Capture the cell that displays the provided text and extract its [x, y] central coordinate. 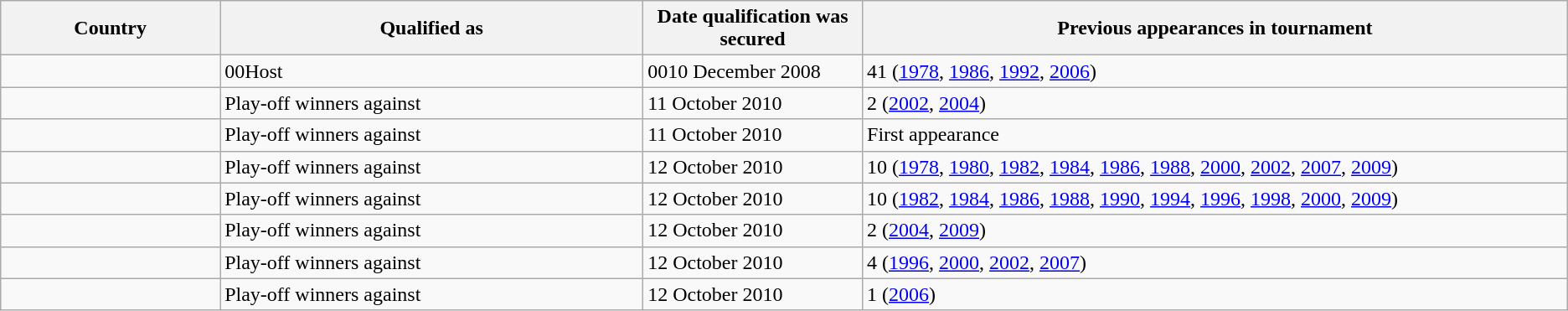
1 (2006) [1215, 294]
41 (1978, 1986, 1992, 2006) [1215, 71]
2 (2002, 2004) [1215, 103]
10 (1978, 1980, 1982, 1984, 1986, 1988, 2000, 2002, 2007, 2009) [1215, 167]
00Host [432, 71]
Date qualification was secured [753, 29]
4 (1996, 2000, 2002, 2007) [1215, 262]
0010 December 2008 [753, 71]
2 (2004, 2009) [1215, 231]
Previous appearances in tournament [1215, 29]
Country [111, 29]
10 (1982, 1984, 1986, 1988, 1990, 1994, 1996, 1998, 2000, 2009) [1215, 199]
Qualified as [432, 29]
First appearance [1215, 135]
